Find where the given text appears and provide that cell's center as (x, y) coordinate. 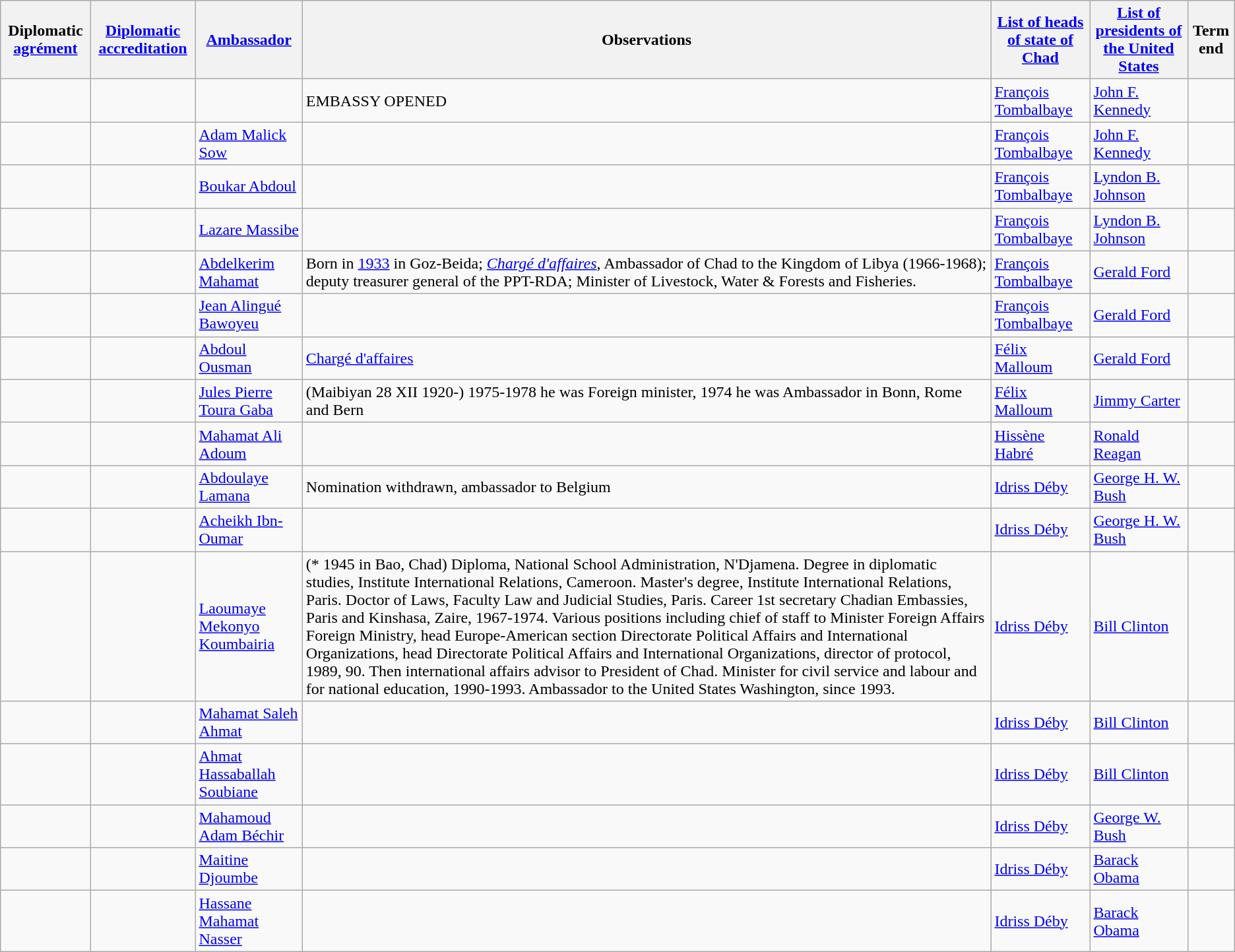
Abdoulaye Lamana (249, 487)
Diplomatic accreditation (142, 40)
EMBASSY OPENED (647, 100)
Jean Alingué Bawoyeu (249, 315)
Acheikh Ibn-Oumar (249, 529)
Laoumaye Mekonyo Koumbairia (249, 627)
Mahamoud Adam Béchir (249, 826)
Hassane Mahamat Nasser (249, 921)
Maitine Djoumbe (249, 870)
Adam Malick Sow (249, 144)
Ahmat Hassaballah Soubiane (249, 775)
Jules Pierre Toura Gaba (249, 401)
List of presidents of the United States (1139, 40)
Ronald Reagan (1139, 443)
Ambassador (249, 40)
Mahamat Saleh Ahmat (249, 723)
Jimmy Carter (1139, 401)
Diplomatic agrément (46, 40)
Boukar Abdoul (249, 186)
(Maibiyan 28 XII 1920-) 1975-1978 he was Foreign minister, 1974 he was Ambassador in Bonn, Rome and Bern (647, 401)
Nomination withdrawn, ambassador to Belgium (647, 487)
Abdelkerim Mahamat (249, 272)
List of heads of state of Chad (1040, 40)
Abdoul Ousman (249, 358)
Hissène Habré (1040, 443)
Chargé d'affaires (647, 358)
George W. Bush (1139, 826)
Observations (647, 40)
Lazare Massibe (249, 230)
Term end (1211, 40)
Mahamat Ali Adoum (249, 443)
